Search for the cell housing the specified text and yield its (x, y) center coordinate. 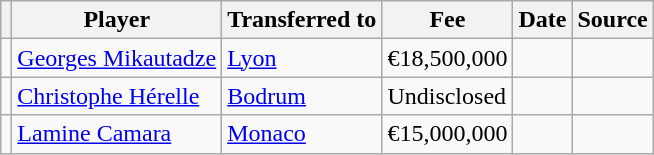
€15,000,000 (448, 134)
Lyon (302, 58)
Monaco (302, 134)
Fee (448, 20)
Undisclosed (448, 96)
Transferred to (302, 20)
Lamine Camara (117, 134)
Christophe Hérelle (117, 96)
Bodrum (302, 96)
Georges Mikautadze (117, 58)
Date (542, 20)
€18,500,000 (448, 58)
Player (117, 20)
Source (612, 20)
